Output the [x, y] coordinate of the center of the cell containing the given text.  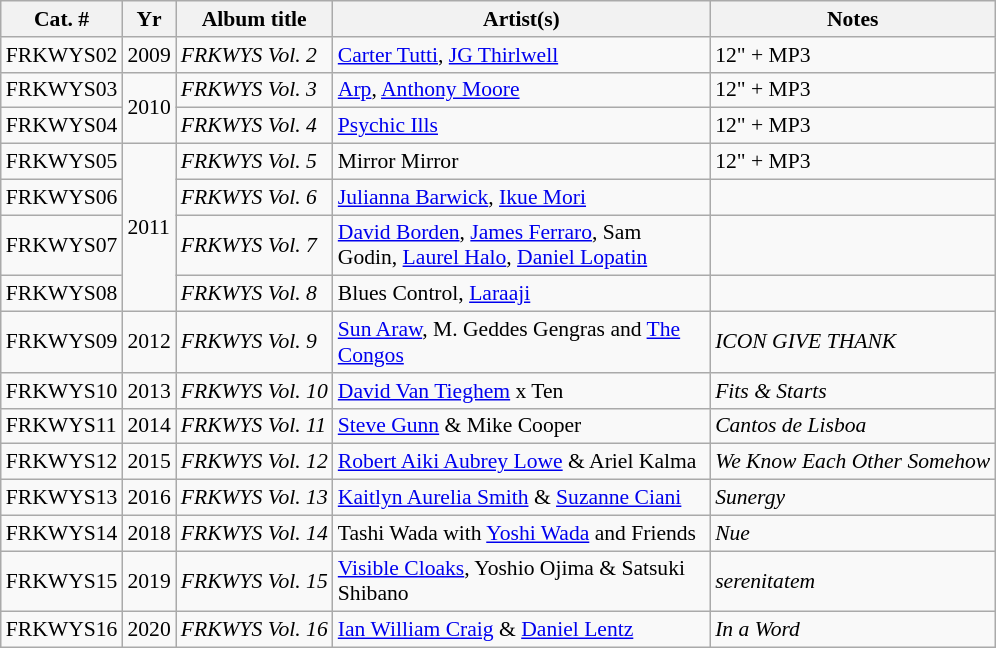
FRKWYS02 [62, 55]
2011 [148, 228]
Sunergy [852, 498]
Visible Cloaks, Yoshio Ojima & Satsuki Shibano [522, 582]
Steve Gunn & Mike Cooper [522, 426]
FRKWYS Vol. 7 [254, 246]
Robert Aiki Aubrey Lowe & Ariel Kalma [522, 462]
FRKWYS Vol. 13 [254, 498]
Arp, Anthony Moore [522, 90]
Yr [148, 19]
FRKWYS10 [62, 391]
2012 [148, 342]
2010 [148, 108]
FRKWYS12 [62, 462]
FRKWYS Vol. 12 [254, 462]
FRKWYS06 [62, 197]
FRKWYS Vol. 15 [254, 582]
2020 [148, 630]
ICON GIVE THANK [852, 342]
FRKWYS13 [62, 498]
FRKWYS Vol. 10 [254, 391]
FRKWYS05 [62, 162]
2019 [148, 582]
Julianna Barwick, Ikue Mori [522, 197]
David Van Tieghem x Ten [522, 391]
Carter Tutti, JG Thirlwell [522, 55]
Artist(s) [522, 19]
2018 [148, 533]
David Borden, James Ferraro, Sam Godin, Laurel Halo, Daniel Lopatin [522, 246]
FRKWYS07 [62, 246]
serenitatem [852, 582]
Fits & Starts [852, 391]
Sun Araw, M. Geddes Gengras and The Congos [522, 342]
Blues Control, Laraaji [522, 294]
FRKWYS Vol. 11 [254, 426]
2015 [148, 462]
Cat. # [62, 19]
FRKWYS Vol. 14 [254, 533]
Tashi Wada with Yoshi Wada and Friends [522, 533]
FRKWYS Vol. 8 [254, 294]
Notes [852, 19]
Mirror Mirror [522, 162]
Psychic Ills [522, 126]
Nue [852, 533]
FRKWYS14 [62, 533]
2009 [148, 55]
FRKWYS Vol. 9 [254, 342]
2014 [148, 426]
2016 [148, 498]
FRKWYS Vol. 4 [254, 126]
2013 [148, 391]
Cantos de Lisboa [852, 426]
FRKWYS Vol. 16 [254, 630]
We Know Each Other Somehow [852, 462]
FRKWYS Vol. 3 [254, 90]
FRKWYS04 [62, 126]
Kaitlyn Aurelia Smith & Suzanne Ciani [522, 498]
FRKWYS11 [62, 426]
Album title [254, 19]
FRKWYS08 [62, 294]
FRKWYS03 [62, 90]
In a Word [852, 630]
FRKWYS Vol. 6 [254, 197]
FRKWYS09 [62, 342]
FRKWYS Vol. 2 [254, 55]
FRKWYS Vol. 5 [254, 162]
FRKWYS15 [62, 582]
FRKWYS16 [62, 630]
Ian William Craig & Daniel Lentz [522, 630]
